Detect which cell encompasses the target text, then output its [x, y] center coordinate. 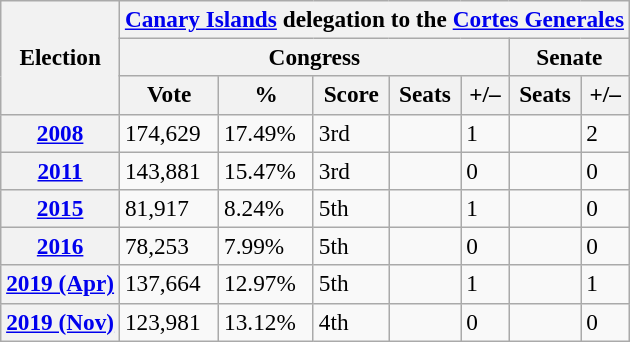
123,981 [168, 322]
174,629 [168, 133]
2 [605, 133]
137,664 [168, 284]
Congress [314, 57]
8.24% [266, 208]
Vote [168, 95]
12.97% [266, 284]
2015 [60, 208]
17.49% [266, 133]
2016 [60, 246]
Score [351, 95]
Senate [569, 57]
81,917 [168, 208]
15.47% [266, 170]
Canary Islands delegation to the Cortes Generales [374, 19]
4th [351, 322]
13.12% [266, 322]
2019 (Apr) [60, 284]
143,881 [168, 170]
78,253 [168, 246]
2011 [60, 170]
2008 [60, 133]
2019 (Nov) [60, 322]
7.99% [266, 246]
% [266, 95]
Election [60, 56]
